Identify which cell holds the provided text, then report its [x, y] central coordinate. 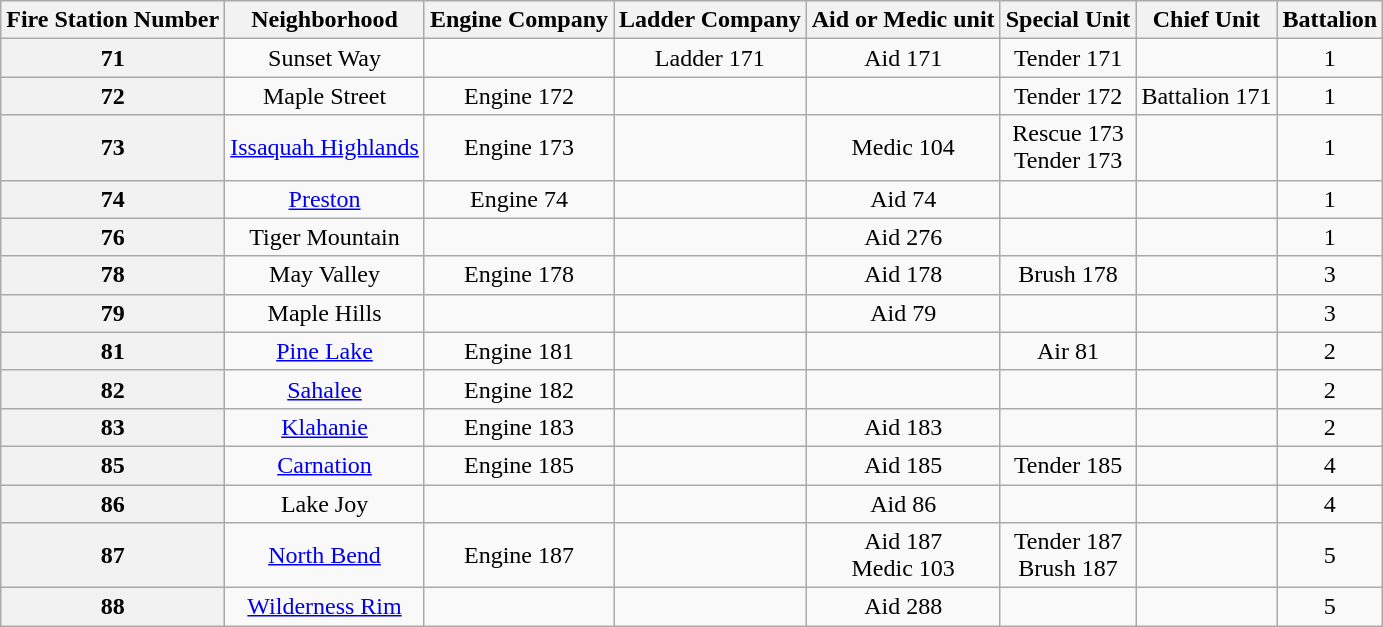
Lake Joy [325, 503]
North Bend [325, 556]
Engine 172 [518, 96]
Ladder Company [710, 20]
Engine 173 [518, 148]
Aid 171 [903, 58]
Aid 185 [903, 465]
Engine 182 [518, 389]
Fire Station Number [113, 20]
Tender 185 [1068, 465]
85 [113, 465]
Aid 79 [903, 313]
Klahanie [325, 427]
Aid 276 [903, 237]
Engine 74 [518, 199]
83 [113, 427]
Sahalee [325, 389]
Aid or Medic unit [903, 20]
Engine Company [518, 20]
Maple Hills [325, 313]
88 [113, 607]
Special Unit [1068, 20]
May Valley [325, 275]
Tiger Mountain [325, 237]
Engine 178 [518, 275]
Pine Lake [325, 351]
Chief Unit [1206, 20]
Aid 183 [903, 427]
Tender 171 [1068, 58]
Battalion 171 [1206, 96]
Maple Street [325, 96]
73 [113, 148]
Medic 104 [903, 148]
Tender 187Brush 187 [1068, 556]
Engine 183 [518, 427]
Sunset Way [325, 58]
Air 81 [1068, 351]
Engine 187 [518, 556]
Neighborhood [325, 20]
Rescue 173Tender 173 [1068, 148]
Carnation [325, 465]
Aid 178 [903, 275]
76 [113, 237]
Wilderness Rim [325, 607]
82 [113, 389]
79 [113, 313]
72 [113, 96]
Battalion [1330, 20]
74 [113, 199]
86 [113, 503]
Ladder 171 [710, 58]
Aid 86 [903, 503]
Engine 185 [518, 465]
81 [113, 351]
Aid 74 [903, 199]
Aid 288 [903, 607]
78 [113, 275]
87 [113, 556]
Tender 172 [1068, 96]
Issaquah Highlands [325, 148]
Engine 181 [518, 351]
Aid 187Medic 103 [903, 556]
71 [113, 58]
Preston [325, 199]
Brush 178 [1068, 275]
